From the cell containing the given text, extract its center point as (X, Y) coordinate. 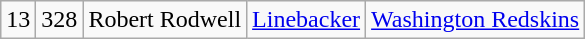
Washington Redskins (476, 20)
Robert Rodwell (165, 20)
Linebacker (306, 20)
13 (18, 20)
328 (60, 20)
